Capture the cell that displays the provided text and extract its (X, Y) central coordinate. 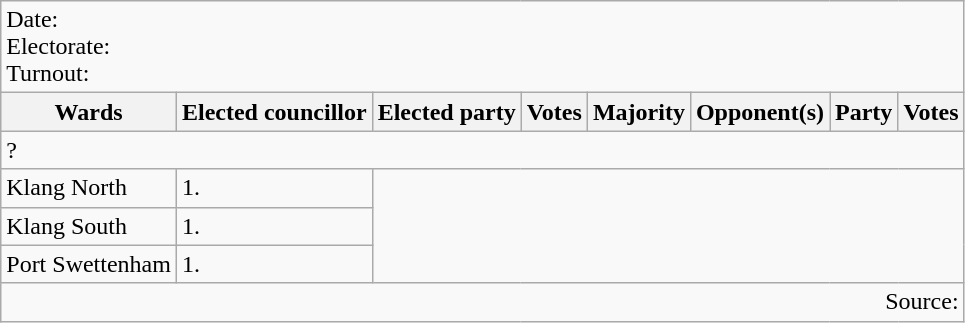
Elected party (446, 112)
Klang South (89, 226)
Klang North (89, 188)
Date: Electorate: Turnout: (482, 47)
Port Swettenham (89, 264)
? (482, 150)
Opponent(s) (760, 112)
Wards (89, 112)
Party (864, 112)
Source: (482, 302)
Majority (638, 112)
Elected councillor (274, 112)
